From the cell containing the given text, extract its center point as (x, y) coordinate. 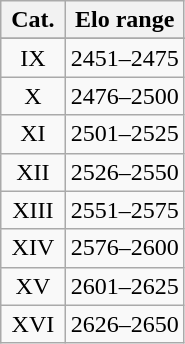
Cat. (33, 20)
2576–2600 (124, 248)
XII (33, 172)
Elo range (124, 20)
2551–2575 (124, 210)
XIV (33, 248)
X (33, 96)
2526–2550 (124, 172)
2601–2625 (124, 286)
XVI (33, 324)
XV (33, 286)
IX (33, 58)
2626–2650 (124, 324)
2476–2500 (124, 96)
XIII (33, 210)
2451–2475 (124, 58)
2501–2525 (124, 134)
XI (33, 134)
